Provide the [X, Y] coordinate of the cell's center where the given text is located.  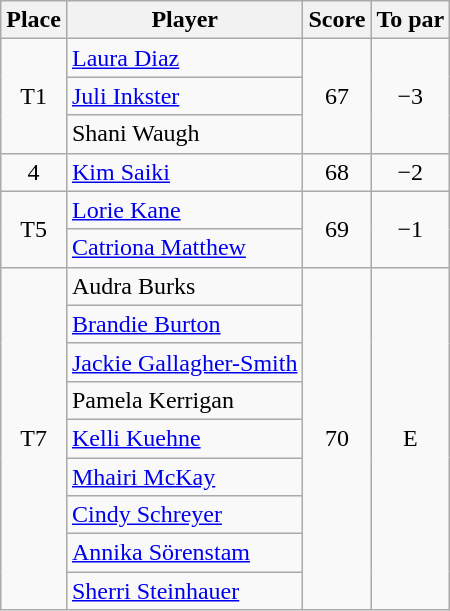
Shani Waugh [184, 134]
Jackie Gallagher-Smith [184, 362]
Catriona Matthew [184, 248]
Score [337, 20]
Lorie Kane [184, 210]
Laura Diaz [184, 58]
Kelli Kuehne [184, 438]
−2 [410, 172]
Annika Sörenstam [184, 553]
To par [410, 20]
4 [34, 172]
T5 [34, 229]
Audra Burks [184, 286]
T7 [34, 438]
69 [337, 229]
Juli Inkster [184, 96]
68 [337, 172]
Mhairi McKay [184, 477]
Pamela Kerrigan [184, 400]
−1 [410, 229]
70 [337, 438]
T1 [34, 96]
−3 [410, 96]
Brandie Burton [184, 324]
67 [337, 96]
Place [34, 20]
Kim Saiki [184, 172]
Player [184, 20]
E [410, 438]
Cindy Schreyer [184, 515]
Sherri Steinhauer [184, 591]
